Detect which cell encompasses the target text, then output its [X, Y] center coordinate. 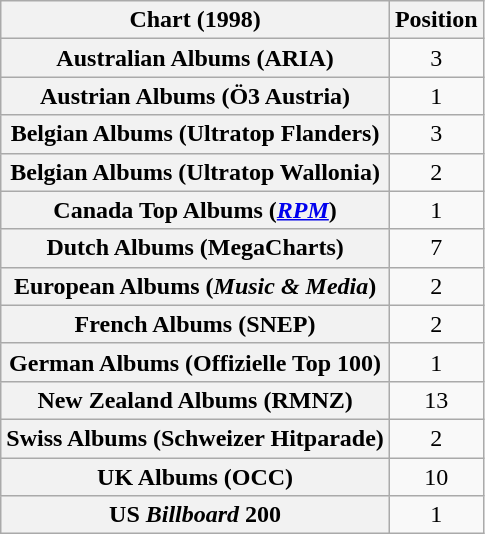
Canada Top Albums (RPM) [196, 210]
Dutch Albums (MegaCharts) [196, 248]
New Zealand Albums (RMNZ) [196, 400]
Belgian Albums (Ultratop Flanders) [196, 134]
Belgian Albums (Ultratop Wallonia) [196, 172]
Position [436, 20]
German Albums (Offizielle Top 100) [196, 362]
UK Albums (OCC) [196, 477]
French Albums (SNEP) [196, 324]
Australian Albums (ARIA) [196, 58]
US Billboard 200 [196, 515]
Swiss Albums (Schweizer Hitparade) [196, 438]
Austrian Albums (Ö3 Austria) [196, 96]
10 [436, 477]
Chart (1998) [196, 20]
European Albums (Music & Media) [196, 286]
13 [436, 400]
7 [436, 248]
